Capture the cell that displays the provided text and extract its (x, y) central coordinate. 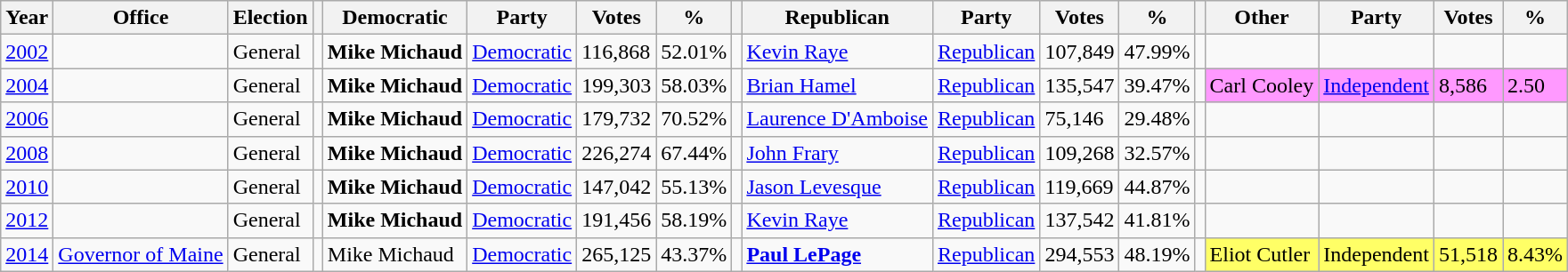
294,553 (1079, 254)
55.13% (695, 187)
2008 (27, 153)
29.48% (1158, 119)
John Frary (837, 153)
Other (1262, 18)
135,547 (1079, 85)
Paul LePage (837, 254)
2014 (27, 254)
Laurence D'Amboise (837, 119)
116,868 (616, 52)
191,456 (616, 220)
2012 (27, 220)
119,669 (1079, 187)
70.52% (695, 119)
32.57% (1158, 153)
179,732 (616, 119)
39.47% (1158, 85)
47.99% (1158, 52)
8.43% (1535, 254)
67.44% (695, 153)
75,146 (1079, 119)
48.19% (1158, 254)
2006 (27, 119)
109,268 (1079, 153)
Eliot Cutler (1262, 254)
226,274 (616, 153)
Carl Cooley (1262, 85)
Office (141, 18)
Brian Hamel (837, 85)
265,125 (616, 254)
51,518 (1467, 254)
8,586 (1467, 85)
Election (271, 18)
58.03% (695, 85)
2004 (27, 85)
199,303 (616, 85)
147,042 (616, 187)
Jason Levesque (837, 187)
2002 (27, 52)
107,849 (1079, 52)
2010 (27, 187)
44.87% (1158, 187)
58.19% (695, 220)
2.50 (1535, 85)
Governor of Maine (141, 254)
137,542 (1079, 220)
41.81% (1158, 220)
52.01% (695, 52)
Year (27, 18)
43.37% (695, 254)
